Find where the given text appears and provide that cell's center as [X, Y] coordinate. 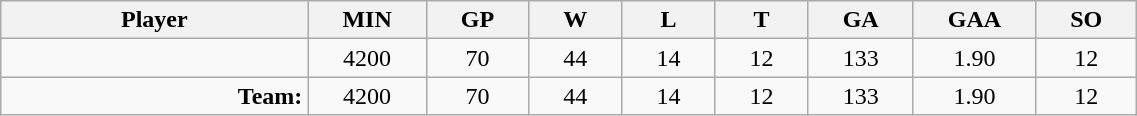
GA [860, 20]
W [576, 20]
SO [1086, 20]
GAA [974, 20]
T [762, 20]
MIN [367, 20]
Team: [154, 96]
Player [154, 20]
L [668, 20]
GP [477, 20]
